For the text-containing cell, return its midpoint in [x, y] coordinate format. 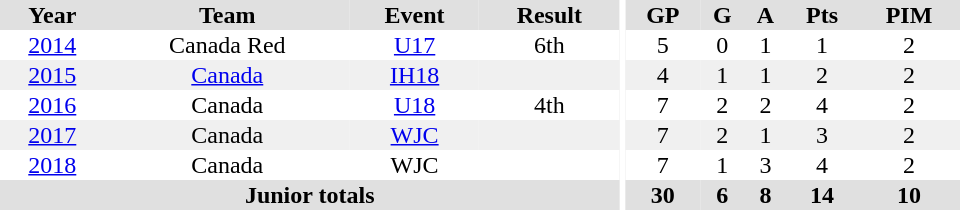
Canada Red [228, 45]
14 [822, 195]
Team [228, 15]
IH18 [414, 75]
GP [664, 15]
2018 [52, 165]
Event [414, 15]
30 [664, 195]
8 [766, 195]
U17 [414, 45]
2017 [52, 135]
Junior totals [310, 195]
2015 [52, 75]
Pts [822, 15]
U18 [414, 105]
6th [549, 45]
4th [549, 105]
G [722, 15]
6 [722, 195]
2016 [52, 105]
2014 [52, 45]
5 [664, 45]
Result [549, 15]
0 [722, 45]
Year [52, 15]
PIM [909, 15]
A [766, 15]
10 [909, 195]
